Identify which cell holds the provided text, then report its (x, y) central coordinate. 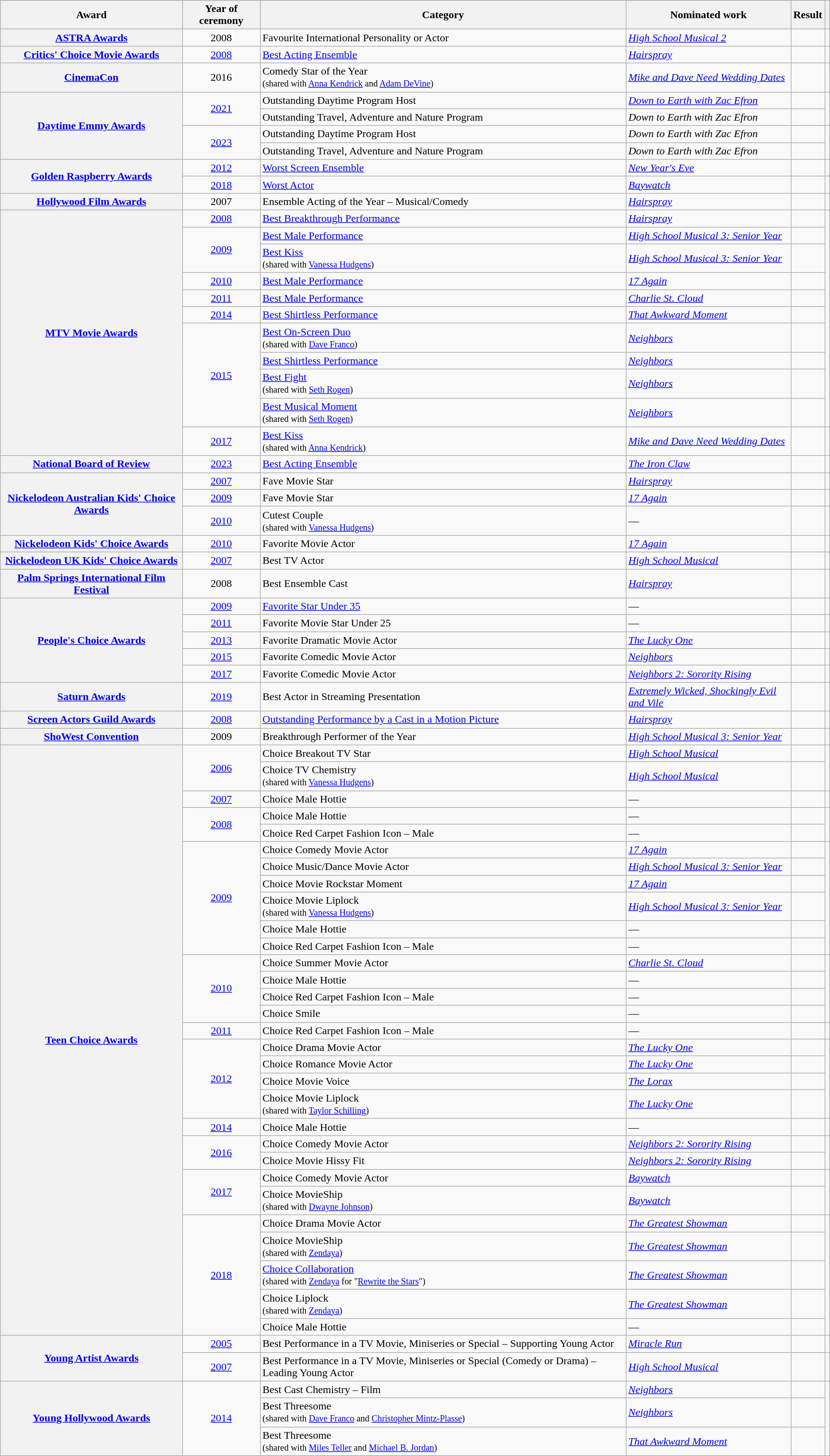
Result (808, 15)
Extremely Wicked, Shockingly Evil and Vile (709, 697)
Best Breakthrough Performance (443, 218)
Hollywood Film Awards (91, 201)
Category (443, 15)
Favorite Star Under 35 (443, 606)
Nominated work (709, 15)
Golden Raspberry Awards (91, 176)
ASTRA Awards (91, 38)
Best Fight(shared with Seth Rogen) (443, 383)
Best Performance in a TV Movie, Miniseries or Special – Supporting Young Actor (443, 1344)
New Year's Eve (709, 168)
Worst Screen Ensemble (443, 168)
Ensemble Acting of the Year – Musical/Comedy (443, 201)
Young Artist Awards (91, 1358)
Choice Summer Movie Actor (443, 963)
High School Musical 2 (709, 38)
Choice TV Chemistry(shared with Vanessa Hudgens) (443, 776)
Cutest Couple(shared with Vanessa Hudgens) (443, 521)
Favorite Movie Actor (443, 543)
MTV Movie Awards (91, 333)
Year of ceremony (221, 15)
2019 (221, 697)
Nickelodeon UK Kids' Choice Awards (91, 560)
Choice Movie Voice (443, 1081)
Best Cast Chemistry – Film (443, 1389)
Choice Movie Liplock(shared with Taylor Schilling) (443, 1104)
Miracle Run (709, 1344)
Best Kiss(shared with Vanessa Hudgens) (443, 258)
Outstanding Performance by a Cast in a Motion Picture (443, 720)
Critics' Choice Movie Awards (91, 55)
Choice Collaboration(shared with Zendaya for "Rewrite the Stars") (443, 1275)
Best TV Actor (443, 560)
CinemaCon (91, 77)
Nickelodeon Australian Kids' Choice Awards (91, 504)
Breakthrough Performer of the Year (443, 736)
The Iron Claw (709, 464)
Choice Music/Dance Movie Actor (443, 866)
Choice Smile (443, 1014)
Daytime Emmy Awards (91, 126)
Best On-Screen Duo(shared with Dave Franco) (443, 338)
ShoWest Convention (91, 736)
Saturn Awards (91, 697)
Choice Breakout TV Star (443, 753)
Choice MovieShip(shared with Zendaya) (443, 1247)
Best Kiss(shared with Anna Kendrick) (443, 441)
Best Ensemble Cast (443, 583)
Best Threesome(shared with Miles Teller and Michael B. Jordan) (443, 1441)
2005 (221, 1344)
Nickelodeon Kids' Choice Awards (91, 543)
The Lorax (709, 1081)
2013 (221, 640)
Young Hollywood Awards (91, 1418)
Palm Springs International Film Festival (91, 583)
Worst Actor (443, 185)
Teen Choice Awards (91, 1040)
Best Actor in Streaming Presentation (443, 697)
Favorite Movie Star Under 25 (443, 623)
Best Threesome(shared with Dave Franco and Christopher Mintz-Plasse) (443, 1413)
Comedy Star of the Year(shared with Anna Kendrick and Adam DeVine) (443, 77)
People's Choice Awards (91, 640)
Favorite Dramatic Movie Actor (443, 640)
National Board of Review (91, 464)
2006 (221, 767)
Best Musical Moment(shared with Seth Rogen) (443, 413)
Choice Movie Hissy Fit (443, 1161)
Choice Liplock(shared with Zendaya) (443, 1304)
Choice Movie Rockstar Moment (443, 883)
Best Performance in a TV Movie, Miniseries or Special (Comedy or Drama) – Leading Young Actor (443, 1366)
Choice Movie Liplock(shared with Vanessa Hudgens) (443, 907)
Screen Actors Guild Awards (91, 720)
Award (91, 15)
2021 (221, 109)
Choice Romance Movie Actor (443, 1064)
Favourite International Personality or Actor (443, 38)
Choice MovieShip(shared with Dwayne Johnson) (443, 1200)
